Locate the cell with the specified text and output its (x, y) center coordinate. 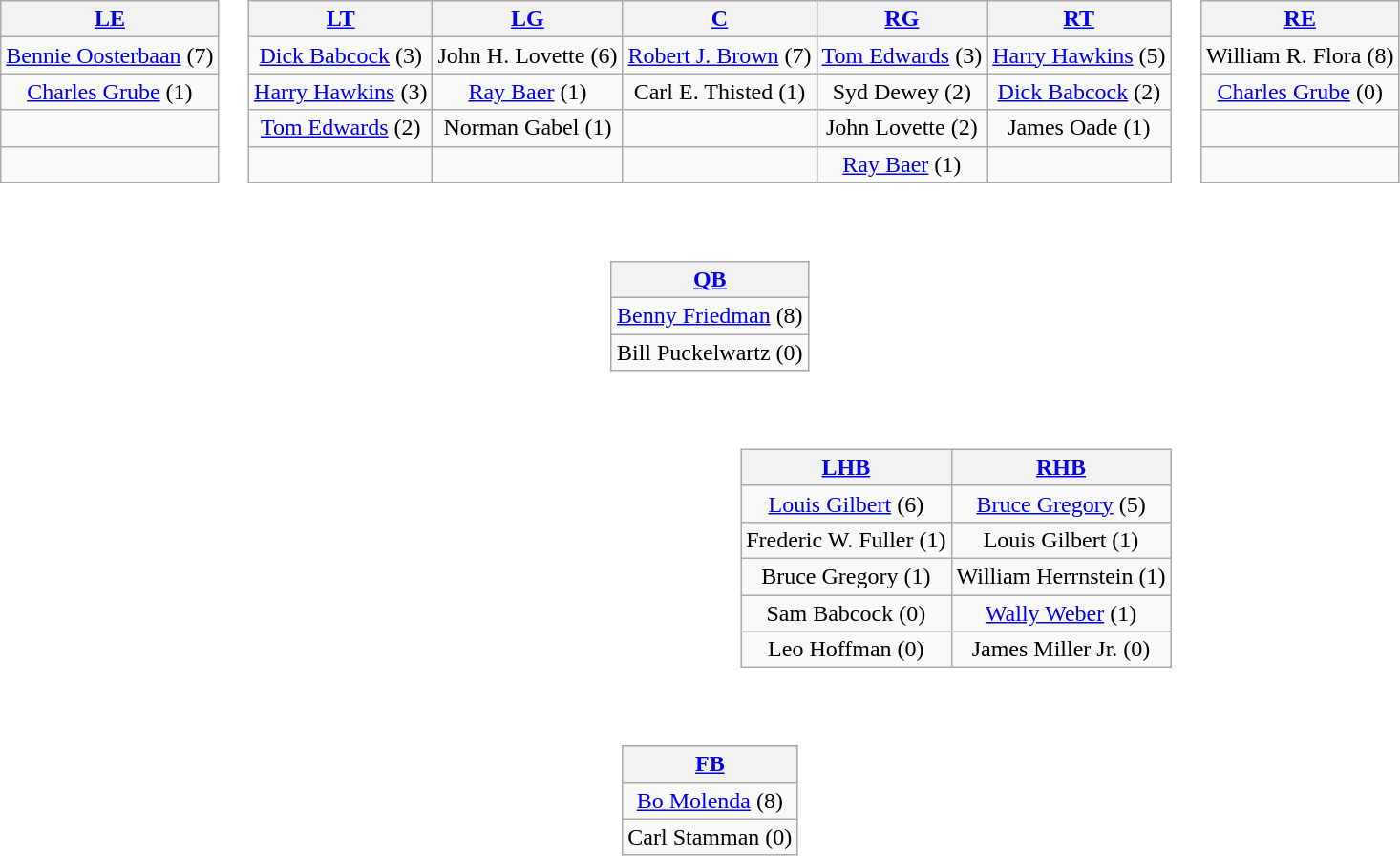
LHB (846, 467)
Bo Molenda (8) (711, 801)
Tom Edwards (2) (341, 128)
LT (341, 19)
RE (1301, 19)
QB Benny Friedman (8) Bill Puckelwartz (0) (721, 303)
Syd Dewey (2) (902, 92)
RHB (1061, 467)
Sam Babcock (0) (846, 612)
Carl E. Thisted (1) (720, 92)
RG (902, 19)
C (720, 19)
Bruce Gregory (5) (1061, 503)
Bill Puckelwartz (0) (710, 353)
Dick Babcock (2) (1079, 92)
Harry Hawkins (3) (341, 92)
Bruce Gregory (1) (846, 576)
QB (710, 280)
Harry Hawkins (5) (1079, 55)
John H. Lovette (6) (527, 55)
Louis Gilbert (6) (846, 503)
William Herrnstein (1) (1061, 576)
Dick Babcock (3) (341, 55)
Norman Gabel (1) (527, 128)
Leo Hoffman (0) (846, 650)
Tom Edwards (3) (902, 55)
Carl Stamman (0) (711, 837)
LE (110, 19)
James Miller Jr. (0) (1061, 650)
Louis Gilbert (1) (1061, 540)
Wally Weber (1) (1061, 612)
James Oade (1) (1079, 128)
LG (527, 19)
Frederic W. Fuller (1) (846, 540)
FB (711, 764)
Robert J. Brown (7) (720, 55)
Charles Grube (0) (1301, 92)
RT (1079, 19)
Charles Grube (1) (110, 92)
William R. Flora (8) (1301, 55)
Bennie Oosterbaan (7) (110, 55)
Benny Friedman (8) (710, 316)
John Lovette (2) (902, 128)
